Detect which cell encompasses the target text, then output its [x, y] center coordinate. 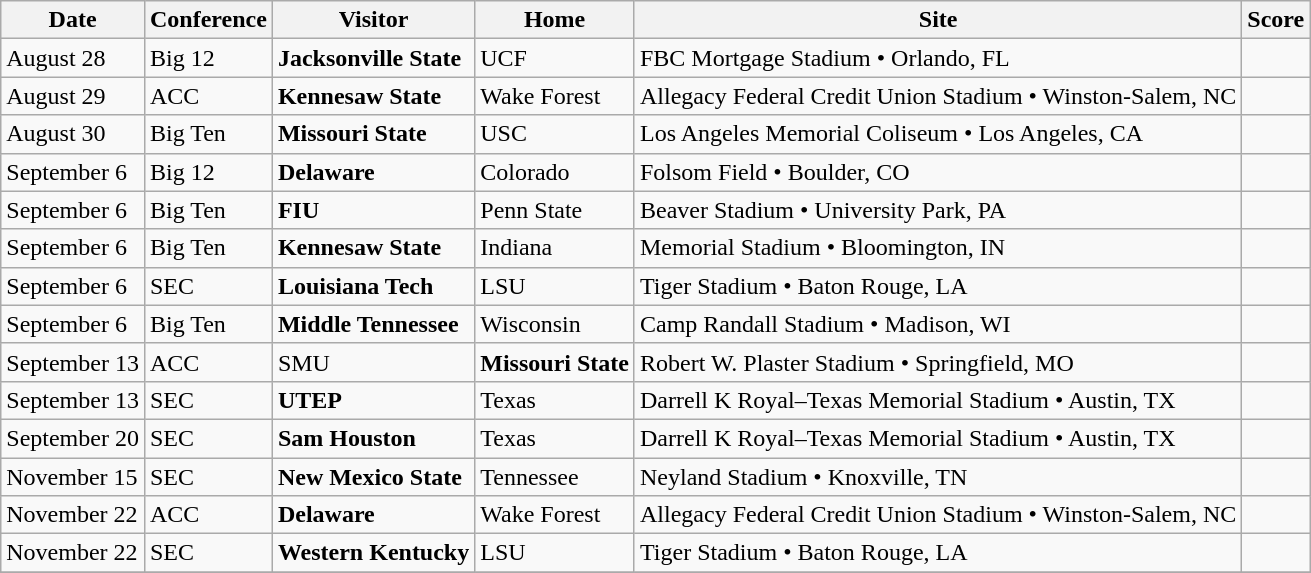
Los Angeles Memorial Coliseum • Los Angeles, CA [938, 134]
Home [555, 20]
Penn State [555, 210]
Folsom Field • Boulder, CO [938, 172]
Visitor [373, 20]
Tennessee [555, 477]
Western Kentucky [373, 553]
Wisconsin [555, 324]
Indiana [555, 248]
Conference [208, 20]
August 28 [73, 58]
Memorial Stadium • Bloomington, IN [938, 248]
Robert W. Plaster Stadium • Springfield, MO [938, 362]
Colorado [555, 172]
Score [1276, 20]
August 30 [73, 134]
USC [555, 134]
Neyland Stadium • Knoxville, TN [938, 477]
Sam Houston [373, 438]
Camp Randall Stadium • Madison, WI [938, 324]
Beaver Stadium • University Park, PA [938, 210]
Date [73, 20]
UCF [555, 58]
November 15 [73, 477]
FIU [373, 210]
Site [938, 20]
UTEP [373, 400]
Louisiana Tech [373, 286]
SMU [373, 362]
New Mexico State [373, 477]
September 20 [73, 438]
Jacksonville State [373, 58]
August 29 [73, 96]
Middle Tennessee [373, 324]
FBC Mortgage Stadium • Orlando, FL [938, 58]
